Determine the (x, y) coordinate at the center of the cell enclosing the given text.  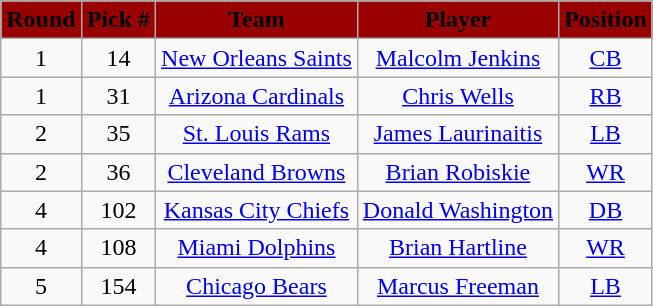
Team (257, 20)
35 (118, 134)
Brian Robiskie (458, 172)
Miami Dolphins (257, 248)
Arizona Cardinals (257, 96)
DB (606, 210)
Marcus Freeman (458, 286)
Chris Wells (458, 96)
Chicago Bears (257, 286)
Pick # (118, 20)
RB (606, 96)
102 (118, 210)
14 (118, 58)
New Orleans Saints (257, 58)
Cleveland Browns (257, 172)
Position (606, 20)
Donald Washington (458, 210)
Malcolm Jenkins (458, 58)
108 (118, 248)
Player (458, 20)
31 (118, 96)
James Laurinaitis (458, 134)
St. Louis Rams (257, 134)
Round (41, 20)
5 (41, 286)
Brian Hartline (458, 248)
36 (118, 172)
154 (118, 286)
CB (606, 58)
Kansas City Chiefs (257, 210)
